Extract the (x, y) coordinate from the center of the cell holding the provided text.  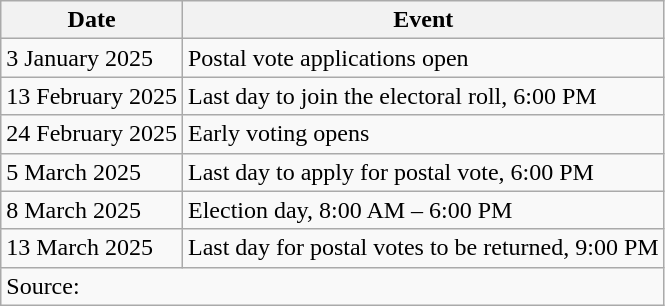
Last day to join the electoral roll, 6:00 PM (423, 96)
Last day for postal votes to be returned, 9:00 PM (423, 248)
5 March 2025 (92, 172)
Event (423, 20)
Source: (332, 286)
8 March 2025 (92, 210)
3 January 2025 (92, 58)
Date (92, 20)
Early voting opens (423, 134)
24 February 2025 (92, 134)
Postal vote applications open (423, 58)
Election day, 8:00 AM – 6:00 PM (423, 210)
Last day to apply for postal vote, 6:00 PM (423, 172)
13 March 2025 (92, 248)
13 February 2025 (92, 96)
